Determine the (x, y) coordinate at the center of the cell enclosing the given text.  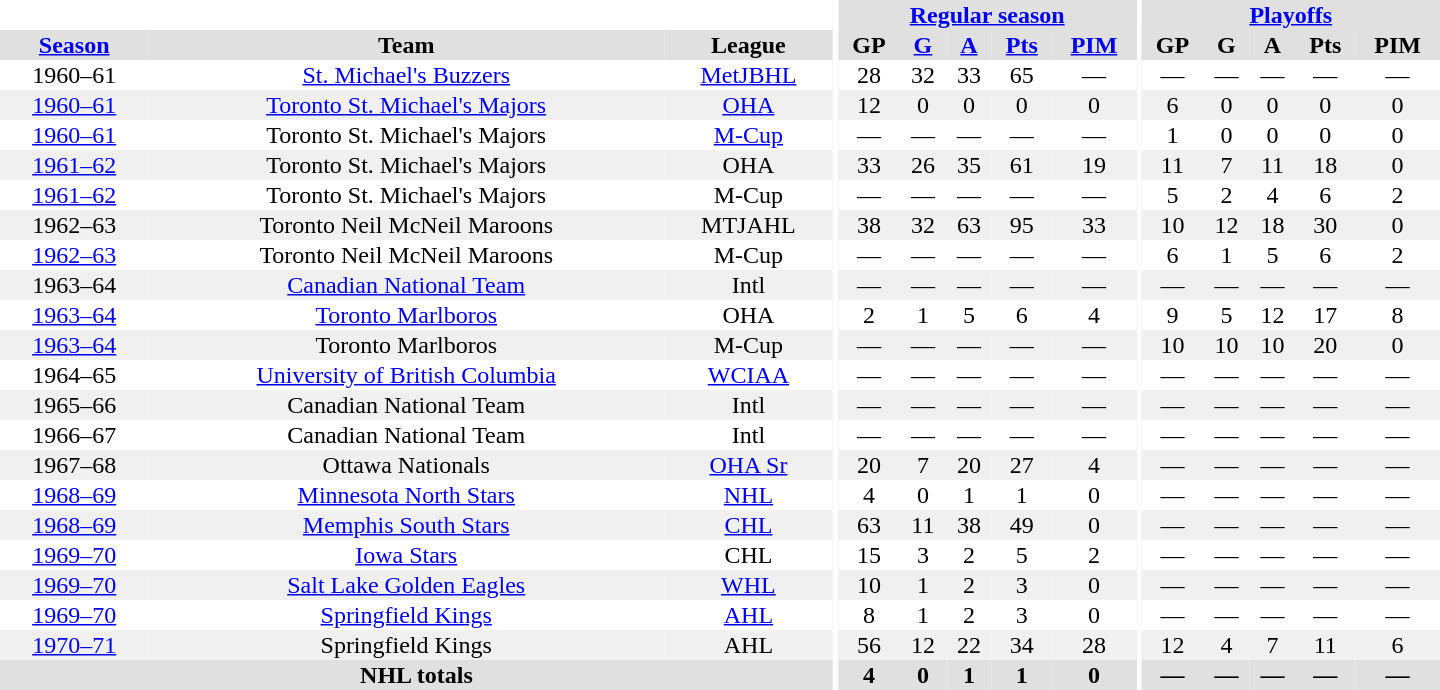
34 (1022, 645)
University of British Columbia (406, 375)
1970–71 (74, 645)
15 (869, 555)
OHA Sr (748, 465)
1966–67 (74, 435)
Salt Lake Golden Eagles (406, 585)
1964–65 (74, 375)
65 (1022, 75)
NHL (748, 495)
61 (1022, 165)
1967–68 (74, 465)
Team (406, 45)
Regular season (987, 15)
26 (923, 165)
Minnesota North Stars (406, 495)
Season (74, 45)
49 (1022, 525)
30 (1325, 225)
Memphis South Stars (406, 525)
MetJBHL (748, 75)
22 (969, 645)
56 (869, 645)
17 (1325, 315)
WCIAA (748, 375)
Iowa Stars (406, 555)
St. Michael's Buzzers (406, 75)
35 (969, 165)
95 (1022, 225)
9 (1172, 315)
WHL (748, 585)
19 (1094, 165)
Playoffs (1290, 15)
NHL totals (416, 675)
League (748, 45)
1965–66 (74, 405)
27 (1022, 465)
MTJAHL (748, 225)
Ottawa Nationals (406, 465)
